Output the (X, Y) coordinate of the center of the cell containing the given text.  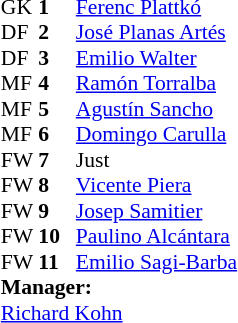
Vicente Piera (156, 185)
7 (57, 160)
Emilio Sagi-Barba (156, 262)
2 (57, 33)
José Planas Artés (156, 33)
Ramón Torralba (156, 83)
Josep Samitier (156, 211)
Domingo Carulla (156, 135)
10 (57, 237)
Manager: (119, 287)
Agustín Sancho (156, 109)
8 (57, 185)
Just (156, 160)
4 (57, 83)
Emilio Walter (156, 58)
6 (57, 135)
Paulino Alcántara (156, 237)
3 (57, 58)
9 (57, 211)
5 (57, 109)
11 (57, 262)
